Pinpoint the cell where the given text exists, returning its [x, y] midpoint coordinate. 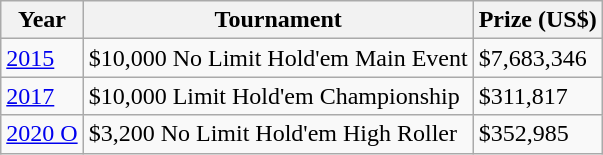
$3,200 No Limit Hold'em High Roller [278, 134]
$10,000 Limit Hold'em Championship [278, 96]
Year [42, 20]
Prize (US$) [538, 20]
$10,000 No Limit Hold'em Main Event [278, 58]
$7,683,346 [538, 58]
2017 [42, 96]
$311,817 [538, 96]
2020 O [42, 134]
2015 [42, 58]
$352,985 [538, 134]
Tournament [278, 20]
